For the text-containing cell, return its midpoint in [X, Y] coordinate format. 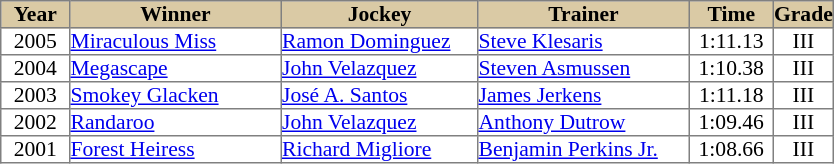
Megascape [176, 68]
Steve Klesaris [584, 42]
2005 [36, 42]
Forest Heiress [176, 150]
2004 [36, 68]
Miraculous Miss [176, 42]
Grade [803, 14]
Benjamin Perkins Jr. [584, 150]
Steven Asmussen [584, 68]
Jockey [379, 14]
José A. Santos [379, 96]
2002 [36, 122]
Anthony Dutrow [584, 122]
2001 [36, 150]
1:11.18 [731, 96]
Time [731, 14]
Trainer [584, 14]
1:08.66 [731, 150]
Randaroo [176, 122]
1:10.38 [731, 68]
Smokey Glacken [176, 96]
Winner [176, 14]
Year [36, 14]
1:11.13 [731, 42]
1:09.46 [731, 122]
2003 [36, 96]
Richard Migliore [379, 150]
Ramon Dominguez [379, 42]
James Jerkens [584, 96]
